Detect which cell encompasses the target text, then output its [X, Y] center coordinate. 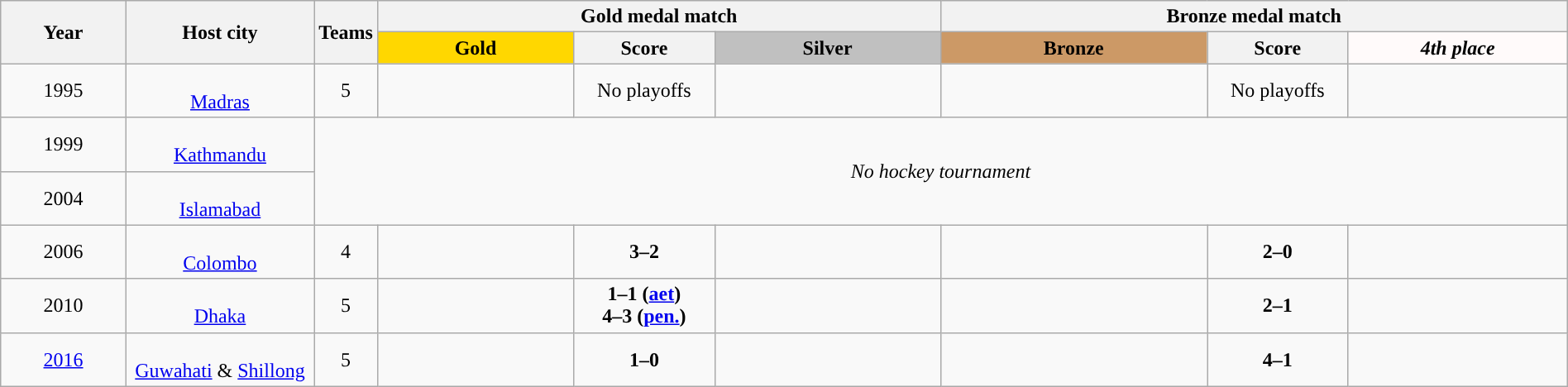
2004 [64, 198]
4–1 [1278, 359]
2–0 [1278, 251]
2016 [64, 359]
4th place [1457, 48]
Colombo [220, 251]
1999 [64, 144]
Guwahati & Shillong [220, 359]
Year [64, 32]
Teams [346, 32]
2–1 [1278, 306]
1–0 [644, 359]
2010 [64, 306]
4 [346, 251]
Gold medal match [658, 17]
1995 [64, 91]
Islamabad [220, 198]
No hockey tournament [941, 171]
2006 [64, 251]
Kathmandu [220, 144]
Bronze [1073, 48]
Host city [220, 32]
1–1 (aet) 4–3 (pen.) [644, 306]
3–2 [644, 251]
Gold [475, 48]
Madras [220, 91]
Silver [827, 48]
Bronze medal match [1254, 17]
Dhaka [220, 306]
